For the text-containing cell, return its midpoint in (x, y) coordinate format. 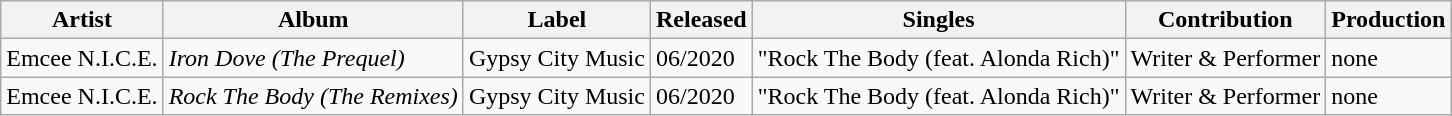
Artist (82, 20)
Album (313, 20)
Rock The Body (The Remixes) (313, 96)
Released (701, 20)
Iron Dove (The Prequel) (313, 58)
Singles (938, 20)
Production (1388, 20)
Label (556, 20)
Contribution (1226, 20)
